Determine the [x, y] coordinate at the center of the cell enclosing the given text.  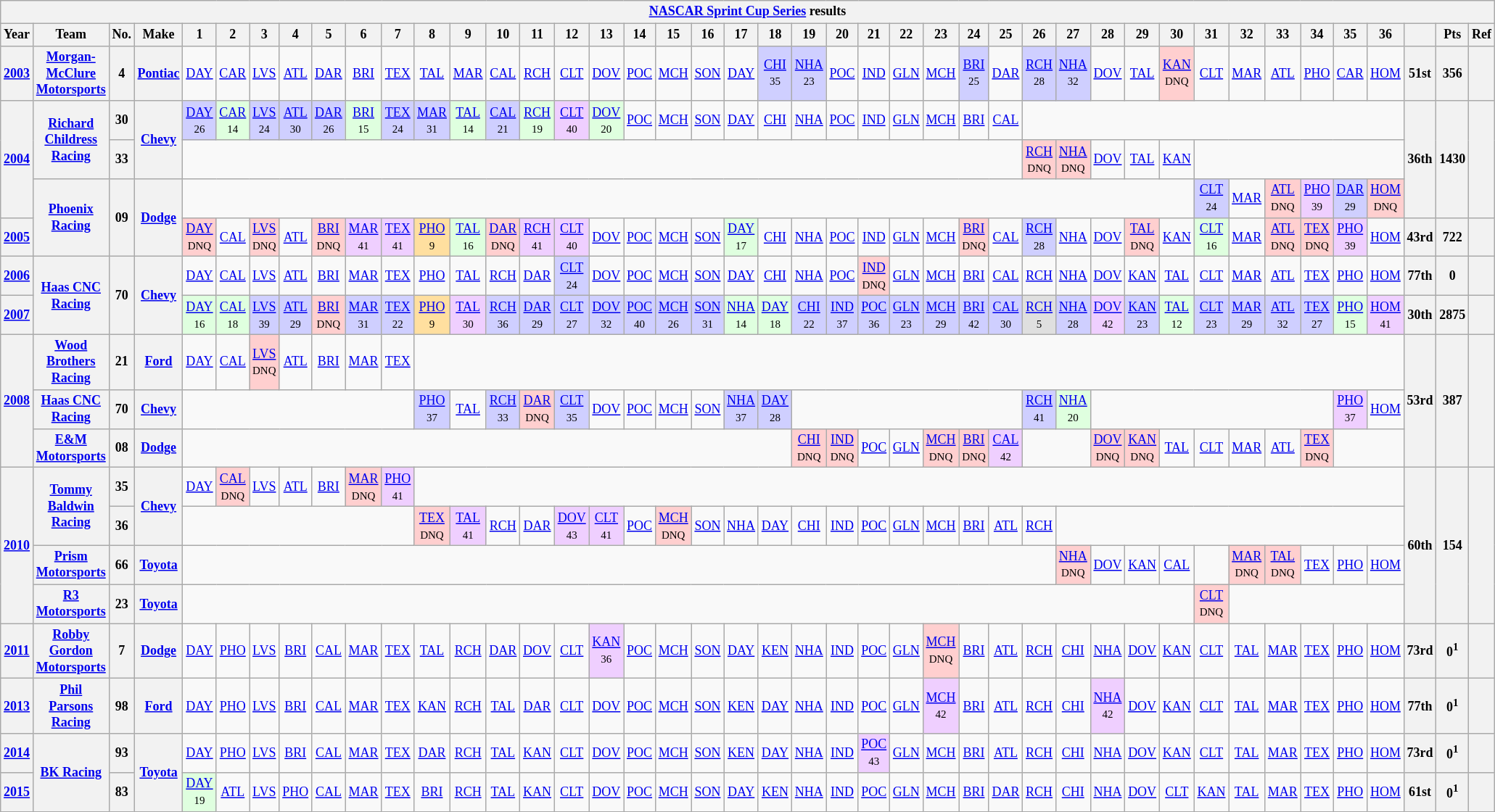
MAR29 [1247, 315]
DAR26 [329, 120]
66 [122, 565]
53rd [1420, 401]
NHA20 [1073, 409]
1 [199, 35]
60th [1420, 545]
DOV42 [1108, 315]
LVS39 [264, 315]
SON31 [708, 315]
Ref [1482, 35]
51st [1420, 73]
TAL14 [468, 120]
11 [538, 35]
DAY17 [741, 237]
RCH19 [538, 120]
27 [1073, 35]
NHA32 [1073, 73]
NHA37 [741, 409]
MCH26 [673, 315]
2007 [17, 315]
387 [1452, 401]
Tommy Baldwin Racing [71, 506]
13 [606, 35]
BRI42 [973, 315]
29 [1142, 35]
16 [708, 35]
31 [1211, 35]
CAL21 [503, 120]
2875 [1452, 315]
MAR41 [363, 237]
POC40 [640, 315]
Year [17, 35]
ATL32 [1282, 315]
CHI35 [775, 73]
3 [264, 35]
356 [1452, 73]
TAL16 [468, 237]
RCH36 [503, 315]
19 [809, 35]
DAY26 [199, 120]
2015 [17, 792]
NHA28 [1073, 315]
Robby Gordon Motorsports [71, 651]
TAL12 [1177, 315]
Phil Parsons Racing [71, 706]
HOMDNQ [1385, 199]
CLT27 [572, 315]
DOVDNQ [1108, 448]
30th [1420, 315]
TAL41 [468, 526]
154 [1452, 545]
1430 [1452, 159]
2006 [17, 276]
83 [122, 792]
2014 [17, 753]
R3 Motorsports [71, 604]
NHA14 [741, 315]
20 [842, 35]
POC43 [874, 753]
PHO15 [1351, 315]
26 [1039, 35]
ATL29 [296, 315]
CAR14 [233, 120]
Morgan-McClure Motorsports [71, 73]
GLN23 [907, 315]
DAY18 [775, 315]
5 [329, 35]
12 [572, 35]
CALDNQ [233, 487]
BK Racing [71, 773]
2005 [17, 237]
Make [158, 35]
Richard Childress Racing [71, 139]
TAL30 [468, 315]
Team [71, 35]
32 [1247, 35]
8 [432, 35]
RCH5 [1039, 315]
6 [363, 35]
DOV20 [606, 120]
No. [122, 35]
KAN36 [606, 651]
DAY19 [199, 792]
10 [503, 35]
22 [907, 35]
CHI22 [809, 315]
NASCAR Sprint Cup Series results [748, 12]
HOM41 [1385, 315]
CLT35 [572, 409]
36th [1420, 159]
15 [673, 35]
DAYDNQ [199, 237]
TEX24 [398, 120]
CLT16 [1211, 237]
34 [1317, 35]
98 [122, 706]
CLT41 [606, 526]
0 [1452, 276]
MCH42 [941, 706]
DOV43 [572, 526]
CAL30 [1005, 315]
2003 [17, 73]
08 [122, 448]
TEX41 [398, 237]
2013 [17, 706]
09 [122, 217]
ATL30 [296, 120]
TEX22 [398, 315]
NHA23 [809, 73]
DAY16 [199, 315]
BRI25 [973, 73]
Phoenix Racing [71, 217]
Pts [1452, 35]
NHA42 [1108, 706]
CAL42 [1005, 448]
2008 [17, 401]
2 [233, 35]
RCHDNQ [1039, 159]
Prism Motorsports [71, 565]
CHIDNQ [809, 448]
9 [468, 35]
TEX27 [1317, 315]
14 [640, 35]
24 [973, 35]
61st [1420, 792]
43rd [1420, 237]
PHO41 [398, 487]
18 [775, 35]
25 [1005, 35]
DOV32 [606, 315]
RCH33 [503, 409]
E&M Motorsports [71, 448]
CLTDNQ [1211, 604]
DAY28 [775, 409]
17 [741, 35]
93 [122, 753]
2011 [17, 651]
Wood Brothers Racing [71, 362]
CAL18 [233, 315]
2004 [17, 159]
2010 [17, 545]
MCH29 [941, 315]
POC36 [874, 315]
KAN23 [1142, 315]
IND37 [842, 315]
28 [1108, 35]
LVS24 [264, 120]
CLT23 [1211, 315]
722 [1452, 237]
Pontiac [158, 73]
BRI15 [363, 120]
